For the text-containing cell, return its midpoint in (X, Y) coordinate format. 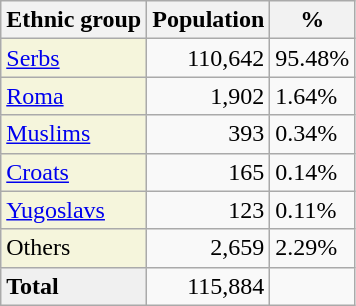
1.64% (312, 96)
Croats (74, 172)
Yugoslavs (74, 210)
Roma (74, 96)
Muslims (74, 134)
123 (208, 210)
115,884 (208, 286)
Population (208, 20)
0.14% (312, 172)
Ethnic group (74, 20)
393 (208, 134)
Total (74, 286)
2,659 (208, 248)
95.48% (312, 58)
Serbs (74, 58)
110,642 (208, 58)
0.34% (312, 134)
165 (208, 172)
0.11% (312, 210)
1,902 (208, 96)
Others (74, 248)
% (312, 20)
2.29% (312, 248)
